Return the [x, y] coordinate for the center point of the cell that contains the specified text.  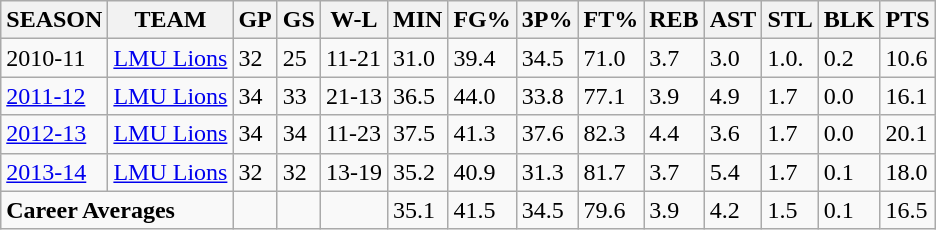
25 [298, 58]
4.2 [733, 210]
REB [674, 20]
3P% [547, 20]
16.1 [908, 96]
4.4 [674, 134]
41.5 [482, 210]
13-19 [354, 172]
37.6 [547, 134]
W-L [354, 20]
77.1 [611, 96]
71.0 [611, 58]
79.6 [611, 210]
GP [255, 20]
10.6 [908, 58]
GS [298, 20]
44.0 [482, 96]
4.9 [733, 96]
36.5 [417, 96]
BLK [849, 20]
2011-12 [54, 96]
33.8 [547, 96]
31.0 [417, 58]
35.2 [417, 172]
33 [298, 96]
2010-11 [54, 58]
0.2 [849, 58]
1.0. [790, 58]
SEASON [54, 20]
11-21 [354, 58]
AST [733, 20]
Career Averages [117, 210]
21-13 [354, 96]
1.5 [790, 210]
39.4 [482, 58]
31.3 [547, 172]
2013-14 [54, 172]
18.0 [908, 172]
FT% [611, 20]
41.3 [482, 134]
5.4 [733, 172]
35.1 [417, 210]
MIN [417, 20]
82.3 [611, 134]
PTS [908, 20]
40.9 [482, 172]
3.0 [733, 58]
37.5 [417, 134]
2012-13 [54, 134]
3.6 [733, 134]
STL [790, 20]
TEAM [170, 20]
16.5 [908, 210]
FG% [482, 20]
20.1 [908, 134]
11-23 [354, 134]
81.7 [611, 172]
